Provide the [x, y] coordinate of the cell's center where the given text is located.  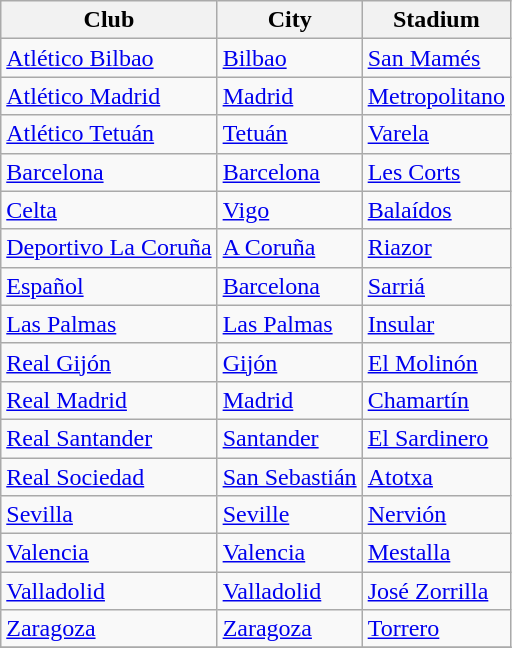
Tetuán [290, 134]
Varela [436, 134]
Mestalla [436, 553]
San Mamés [436, 58]
Sarriá [436, 286]
Atlético Bilbao [109, 58]
Bilbao [290, 58]
Club [109, 20]
Nervión [436, 515]
Vigo [290, 210]
Atlético Madrid [109, 96]
San Sebastián [290, 477]
Real Gijón [109, 362]
Celta [109, 210]
José Zorrilla [436, 591]
City [290, 20]
Sevilla [109, 515]
El Sardinero [436, 438]
Stadium [436, 20]
Real Santander [109, 438]
Les Corts [436, 172]
Atlético Tetuán [109, 134]
Real Madrid [109, 400]
Torrero [436, 629]
El Molinón [436, 362]
Santander [290, 438]
Riazor [436, 248]
Insular [436, 324]
Gijón [290, 362]
Chamartín [436, 400]
Balaídos [436, 210]
Real Sociedad [109, 477]
Metropolitano [436, 96]
Español [109, 286]
Seville [290, 515]
A Coruña [290, 248]
Deportivo La Coruña [109, 248]
Atotxa [436, 477]
